Pinpoint the cell where the given text exists, returning its (x, y) midpoint coordinate. 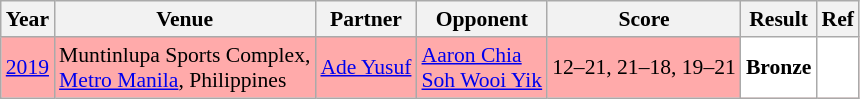
Result (779, 19)
Ade Yusuf (366, 68)
Score (644, 19)
Opponent (482, 19)
Aaron Chia Soh Wooi Yik (482, 68)
Partner (366, 19)
Ref (838, 19)
Muntinlupa Sports Complex,Metro Manila, Philippines (184, 68)
Year (28, 19)
2019 (28, 68)
Venue (184, 19)
12–21, 21–18, 19–21 (644, 68)
Bronze (779, 68)
